Determine the [x, y] coordinate at the center of the cell enclosing the given text.  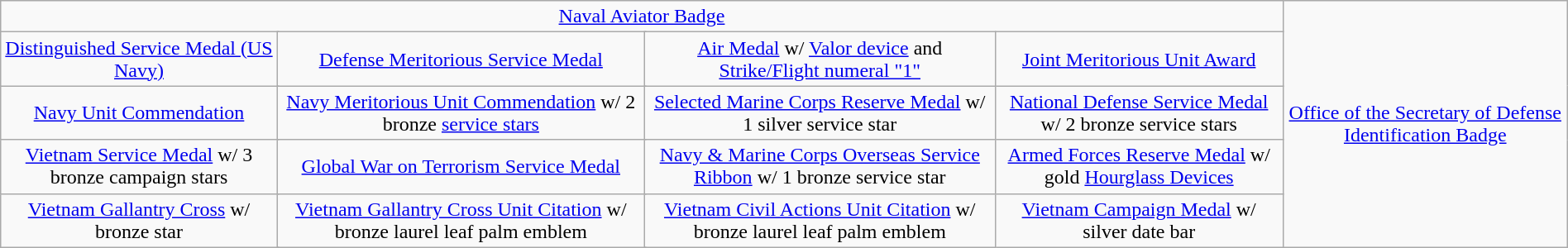
Naval Aviator Badge [642, 17]
Vietnam Gallantry Cross Unit Citation w/ bronze laurel leaf palm emblem [461, 220]
Navy Meritorious Unit Commendation w/ 2 bronze service stars [461, 112]
Air Medal w/ Valor device and Strike/Flight numeral "1" [820, 60]
Vietnam Campaign Medal w/ silver date bar [1139, 220]
Armed Forces Reserve Medal w/ gold Hourglass Devices [1139, 167]
Navy & Marine Corps Overseas Service Ribbon w/ 1 bronze service star [820, 167]
Joint Meritorious Unit Award [1139, 60]
Defense Meritorious Service Medal [461, 60]
Navy Unit Commendation [139, 112]
Vietnam Gallantry Cross w/ bronze star [139, 220]
Office of the Secretary of Defense Identification Badge [1425, 124]
Vietnam Civil Actions Unit Citation w/ bronze laurel leaf palm emblem [820, 220]
Selected Marine Corps Reserve Medal w/ 1 silver service star [820, 112]
Global War on Terrorism Service Medal [461, 167]
Vietnam Service Medal w/ 3 bronze campaign stars [139, 167]
National Defense Service Medal w/ 2 bronze service stars [1139, 112]
Distinguished Service Medal (US Navy) [139, 60]
